Return (x, y) of the center of cell containing provided text 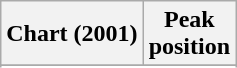
Peakposition (189, 34)
Chart (2001) (72, 34)
